Find where the given text appears and provide that cell's center as (x, y) coordinate. 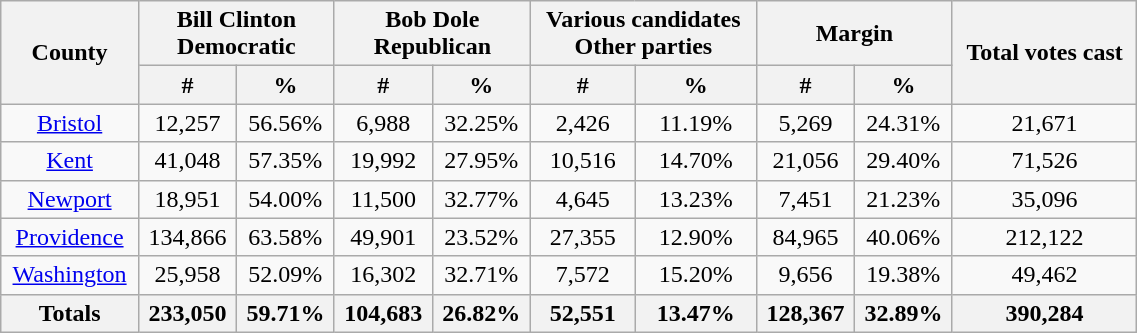
23.52% (481, 237)
13.23% (696, 199)
71,526 (1044, 161)
9,656 (805, 275)
7,451 (805, 199)
52.09% (285, 275)
104,683 (383, 313)
11.19% (696, 123)
5,269 (805, 123)
32.77% (481, 199)
56.56% (285, 123)
32.89% (903, 313)
29.40% (903, 161)
Bob DoleRepublican (432, 34)
128,367 (805, 313)
12.90% (696, 237)
21,056 (805, 161)
County (70, 52)
Total votes cast (1044, 52)
Margin (854, 34)
Totals (70, 313)
13.47% (696, 313)
32.25% (481, 123)
16,302 (383, 275)
59.71% (285, 313)
19.38% (903, 275)
26.82% (481, 313)
11,500 (383, 199)
24.31% (903, 123)
Bristol (70, 123)
49,462 (1044, 275)
27.95% (481, 161)
40.06% (903, 237)
10,516 (582, 161)
4,645 (582, 199)
212,122 (1044, 237)
49,901 (383, 237)
Providence (70, 237)
21.23% (903, 199)
32.71% (481, 275)
18,951 (187, 199)
6,988 (383, 123)
25,958 (187, 275)
7,572 (582, 275)
390,284 (1044, 313)
63.58% (285, 237)
19,992 (383, 161)
27,355 (582, 237)
Washington (70, 275)
21,671 (1044, 123)
Bill ClintonDemocratic (236, 34)
Kent (70, 161)
233,050 (187, 313)
Various candidatesOther parties (643, 34)
Newport (70, 199)
12,257 (187, 123)
35,096 (1044, 199)
134,866 (187, 237)
14.70% (696, 161)
41,048 (187, 161)
15.20% (696, 275)
52,551 (582, 313)
84,965 (805, 237)
57.35% (285, 161)
54.00% (285, 199)
2,426 (582, 123)
